Determine the [x, y] coordinate at the center of the cell enclosing the given text.  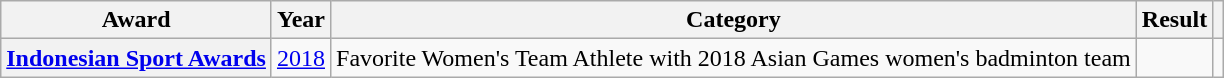
Category [734, 20]
2018 [300, 58]
Award [136, 20]
Favorite Women's Team Athlete with 2018 Asian Games women's badminton team [734, 58]
Indonesian Sport Awards [136, 58]
Result [1174, 20]
Year [300, 20]
